Return [X, Y] of the center of cell containing provided text 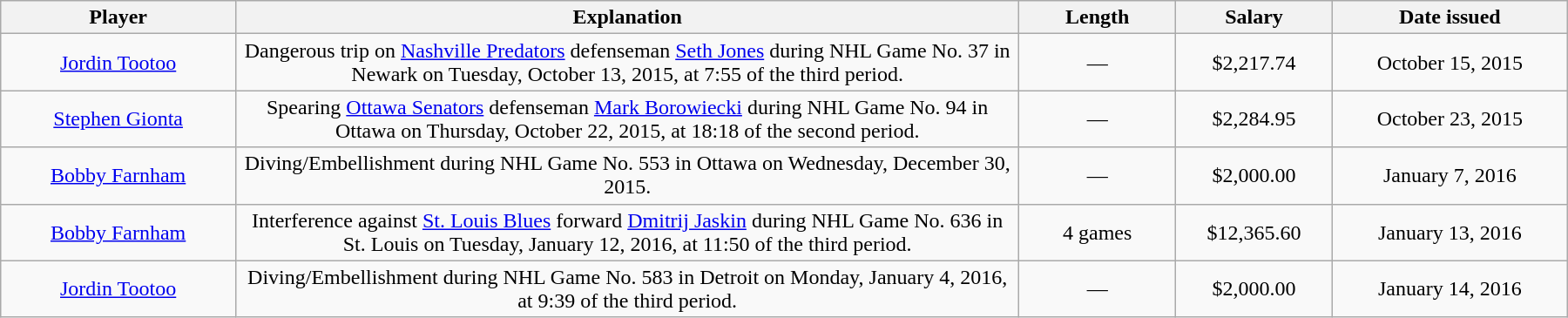
Diving/Embellishment during NHL Game No. 583 in Detroit on Monday, January 4, 2016, at 9:39 of the third period. [627, 289]
January 7, 2016 [1450, 176]
$12,365.60 [1254, 232]
Diving/Embellishment during NHL Game No. 553 in Ottawa on Wednesday, December 30, 2015. [627, 176]
Salary [1254, 17]
$2,284.95 [1254, 118]
$2,217.74 [1254, 63]
Date issued [1450, 17]
October 15, 2015 [1450, 63]
Length [1098, 17]
January 13, 2016 [1450, 232]
Stephen Gionta [118, 118]
Explanation [627, 17]
4 games [1098, 232]
January 14, 2016 [1450, 289]
October 23, 2015 [1450, 118]
Spearing Ottawa Senators defenseman Mark Borowiecki during NHL Game No. 94 in Ottawa on Thursday, October 22, 2015, at 18:18 of the second period. [627, 118]
Player [118, 17]
